Output the (x, y) coordinate of the center of the cell containing the given text.  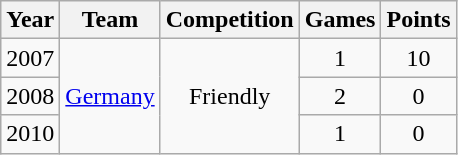
2008 (30, 96)
10 (418, 58)
Points (418, 20)
Competition (230, 20)
Team (110, 20)
Year (30, 20)
Friendly (230, 96)
2010 (30, 134)
Germany (110, 96)
2 (340, 96)
Games (340, 20)
2007 (30, 58)
